Scan for the cell matching the given text and deliver its (x, y) coordinate at center. 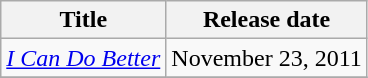
I Can Do Better (84, 58)
Title (84, 20)
November 23, 2011 (266, 58)
Release date (266, 20)
